Extract the (X, Y) coordinate from the center of the cell holding the provided text.  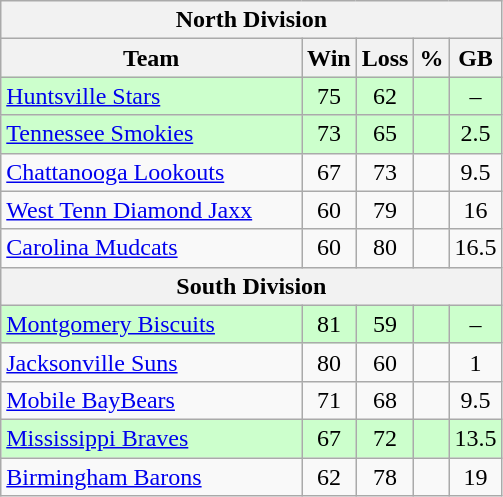
Carolina Mudcats (152, 248)
% (432, 58)
GB (476, 58)
Montgomery Biscuits (152, 324)
13.5 (476, 438)
Loss (385, 58)
Birmingham Barons (152, 477)
78 (385, 477)
59 (385, 324)
West Tenn Diamond Jaxx (152, 210)
Jacksonville Suns (152, 362)
79 (385, 210)
81 (330, 324)
Huntsville Stars (152, 96)
South Division (252, 286)
North Division (252, 20)
Mobile BayBears (152, 400)
16.5 (476, 248)
Win (330, 58)
75 (330, 96)
19 (476, 477)
68 (385, 400)
71 (330, 400)
72 (385, 438)
2.5 (476, 134)
1 (476, 362)
65 (385, 134)
16 (476, 210)
Team (152, 58)
Tennessee Smokies (152, 134)
Mississippi Braves (152, 438)
Chattanooga Lookouts (152, 172)
